Search for the cell housing the specified text and yield its [X, Y] center coordinate. 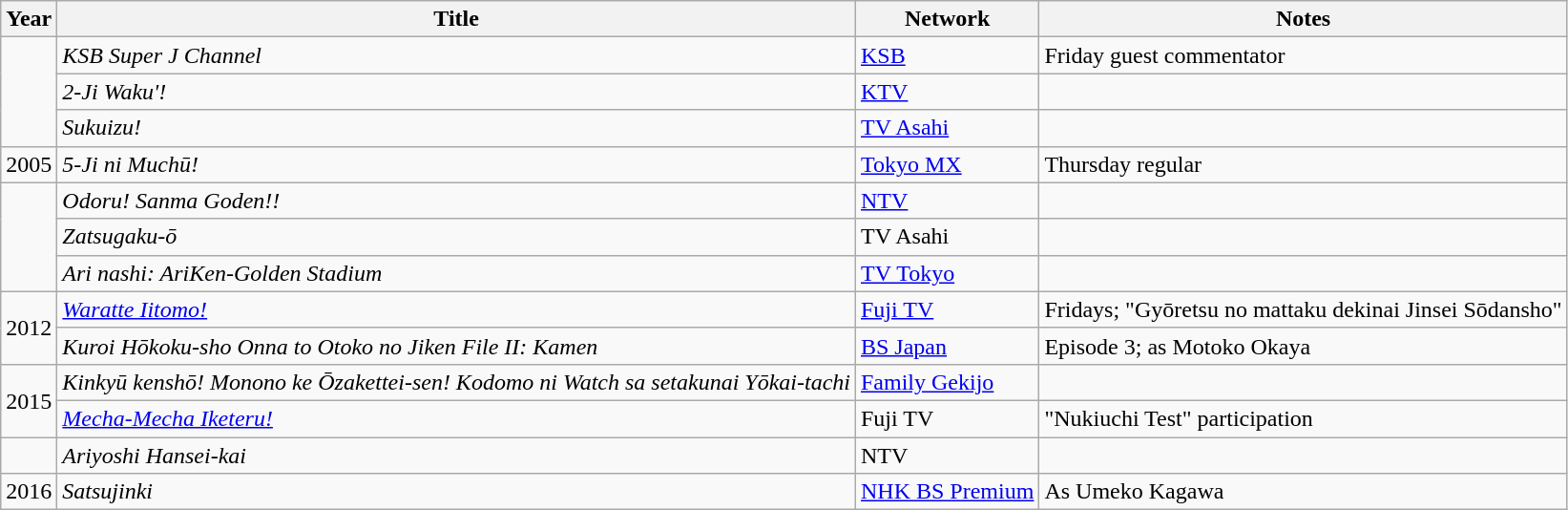
Thursday regular [1304, 164]
Kuroi Hōkoku-sho Onna to Otoko no Jiken File II: Kamen [456, 346]
KSB [947, 55]
TV Tokyo [947, 273]
Sukuizu! [456, 128]
2012 [29, 328]
"Nukiuchi Test" participation [1304, 418]
Satsujinki [456, 492]
NHK BS Premium [947, 492]
2005 [29, 164]
Notes [1304, 19]
KSB Super J Channel [456, 55]
Kinkyū kenshō! Monono ke Ōzakettei-sen! Kodomo ni Watch sa setakunai Yōkai-tachi [456, 382]
KTV [947, 92]
5-Ji ni Muchū! [456, 164]
Year [29, 19]
Family Gekijo [947, 382]
Friday guest commentator [1304, 55]
Tokyo MX [947, 164]
2016 [29, 492]
Network [947, 19]
Ariyoshi Hansei-kai [456, 456]
2-Ji Waku'! [456, 92]
Ari nashi: AriKen-Golden Stadium [456, 273]
Waratte Iitomo! [456, 309]
Odoru! Sanma Goden!! [456, 201]
Title [456, 19]
Zatsugaku-ō [456, 237]
BS Japan [947, 346]
Episode 3; as Motoko Okaya [1304, 346]
As Umeko Kagawa [1304, 492]
Fridays; "Gyōretsu no mattaku dekinai Jinsei Sōdansho" [1304, 309]
Mecha-Mecha Iketeru! [456, 418]
2015 [29, 400]
